Provide the (X, Y) coordinate of the cell's center where the given text is located.  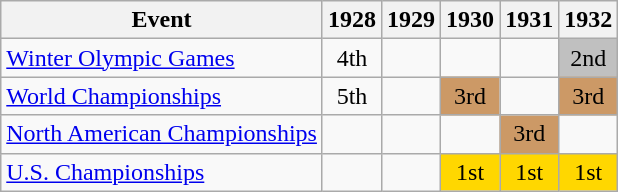
1932 (588, 20)
U.S. Championships (162, 172)
1930 (470, 20)
North American Championships (162, 134)
Winter Olympic Games (162, 58)
World Championships (162, 96)
1928 (352, 20)
1931 (530, 20)
Event (162, 20)
5th (352, 96)
2nd (588, 58)
1929 (412, 20)
4th (352, 58)
